From the cell containing the given text, extract its center point as [x, y] coordinate. 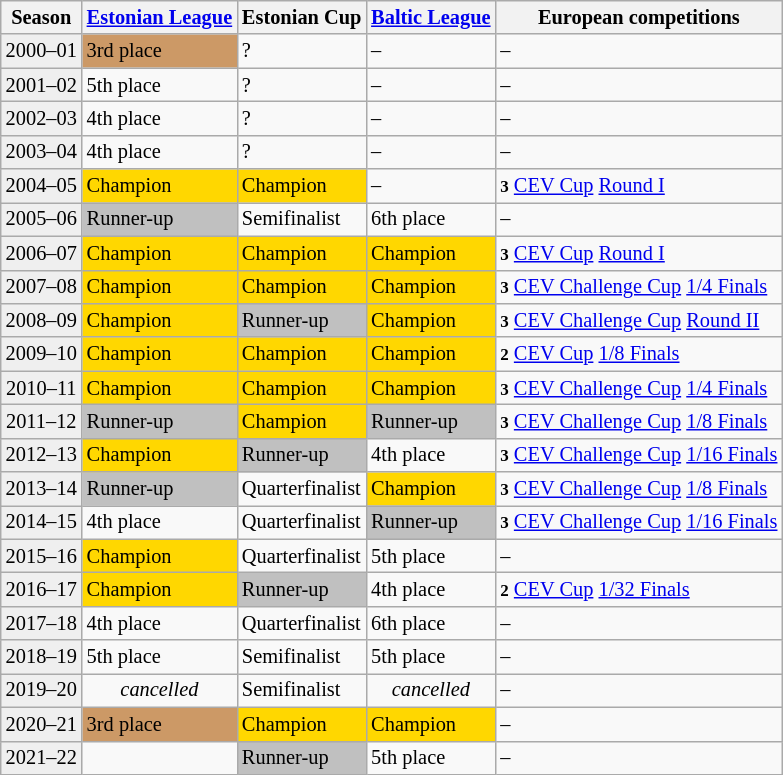
2016–17 [42, 589]
2005–06 [42, 219]
2020–21 [42, 724]
2015–16 [42, 556]
2021–22 [42, 758]
Season [42, 17]
Estonian Cup [302, 17]
2018–19 [42, 657]
3 CEV Challenge Cup Round II [638, 320]
2014–15 [42, 522]
2008–09 [42, 320]
2013–14 [42, 489]
2 CEV Cup 1/32 Finals [638, 589]
2010–11 [42, 388]
2017–18 [42, 623]
2011–12 [42, 421]
European competitions [638, 17]
Estonian League [160, 17]
2012–13 [42, 455]
Baltic League [430, 17]
2 CEV Cup 1/8 Finals [638, 354]
2004–05 [42, 186]
2002–03 [42, 118]
2000–01 [42, 51]
2006–07 [42, 253]
2001–02 [42, 85]
2019–20 [42, 690]
2007–08 [42, 287]
2009–10 [42, 354]
2003–04 [42, 152]
